Extract the [x, y] coordinate from the center of the cell holding the provided text.  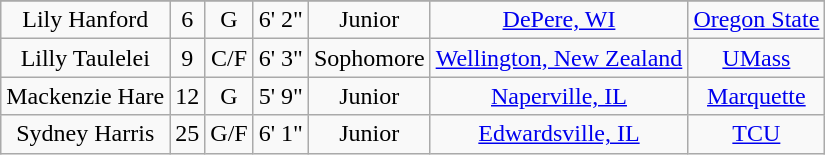
G/F [229, 134]
Lily Hanford [86, 20]
6' 3" [280, 58]
UMass [756, 58]
6 [188, 20]
Sydney Harris [86, 134]
9 [188, 58]
12 [188, 96]
Marquette [756, 96]
Mackenzie Hare [86, 96]
Edwardsville, IL [559, 134]
25 [188, 134]
Lilly Taulelei [86, 58]
6' 1" [280, 134]
Wellington, New Zealand [559, 58]
Sophomore [369, 58]
Oregon State [756, 20]
6' 2" [280, 20]
C/F [229, 58]
5' 9" [280, 96]
Naperville, IL [559, 96]
DePere, WI [559, 20]
TCU [756, 134]
